Search for the cell housing the specified text and yield its (x, y) center coordinate. 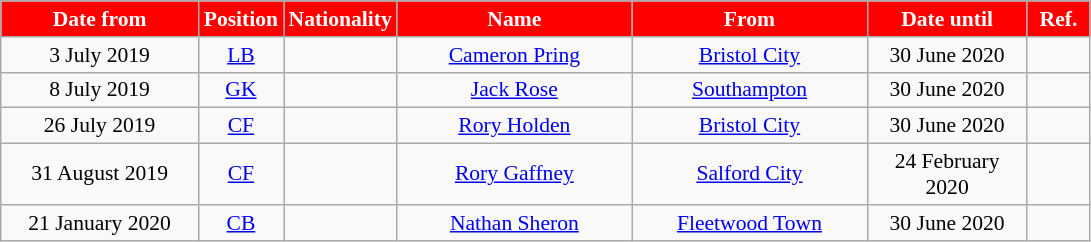
Rory Gaffney (514, 174)
Nathan Sheron (514, 223)
31 August 2019 (100, 174)
8 July 2019 (100, 90)
21 January 2020 (100, 223)
Jack Rose (514, 90)
Cameron Pring (514, 55)
3 July 2019 (100, 55)
Name (514, 19)
Southampton (750, 90)
24 February 2020 (947, 174)
From (750, 19)
26 July 2019 (100, 126)
LB (240, 55)
Fleetwood Town (750, 223)
Nationality (340, 19)
GK (240, 90)
Position (240, 19)
CB (240, 223)
Date from (100, 19)
Salford City (750, 174)
Rory Holden (514, 126)
Ref. (1058, 19)
Date until (947, 19)
